Detect which cell encompasses the target text, then output its (x, y) center coordinate. 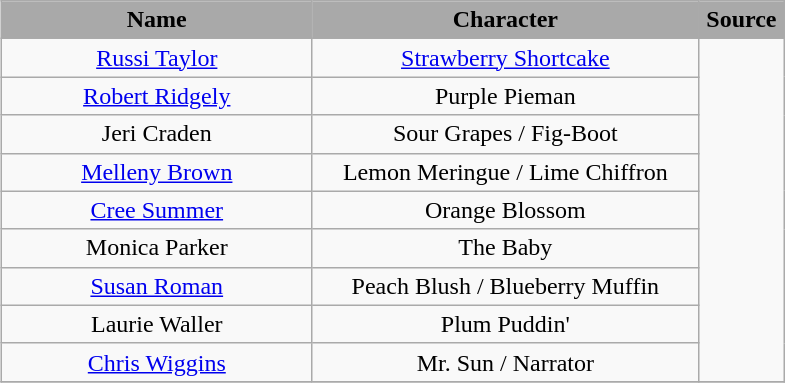
Character (505, 20)
Susan Roman (156, 286)
Russi Taylor (156, 58)
Orange Blossom (505, 210)
Cree Summer (156, 210)
Monica Parker (156, 248)
Laurie Waller (156, 324)
Lemon Meringue / Lime Chiffron (505, 172)
Purple Pieman (505, 96)
Jeri Craden (156, 134)
Sour Grapes / Fig-Boot (505, 134)
Robert Ridgely (156, 96)
Name (156, 20)
Melleny Brown (156, 172)
The Baby (505, 248)
Strawberry Shortcake (505, 58)
Mr. Sun / Narrator (505, 362)
Peach Blush / Blueberry Muffin (505, 286)
Plum Puddin' (505, 324)
Chris Wiggins (156, 362)
Source (741, 20)
